Detect which cell encompasses the target text, then output its (X, Y) center coordinate. 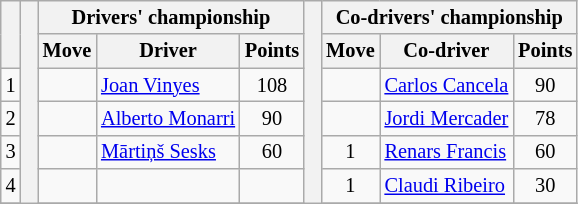
Co-drivers' championship (449, 17)
Joan Vinyes (168, 85)
78 (545, 118)
Alberto Monarri (168, 118)
Drivers' championship (171, 17)
4 (11, 186)
3 (11, 152)
Renars Francis (447, 152)
Claudi Ribeiro (447, 186)
30 (545, 186)
Carlos Cancela (447, 85)
Mārtiņš Sesks (168, 152)
108 (272, 85)
Driver (168, 51)
Co-driver (447, 51)
2 (11, 118)
Jordi Mercader (447, 118)
